Pinpoint the cell where the given text exists, returning its (x, y) midpoint coordinate. 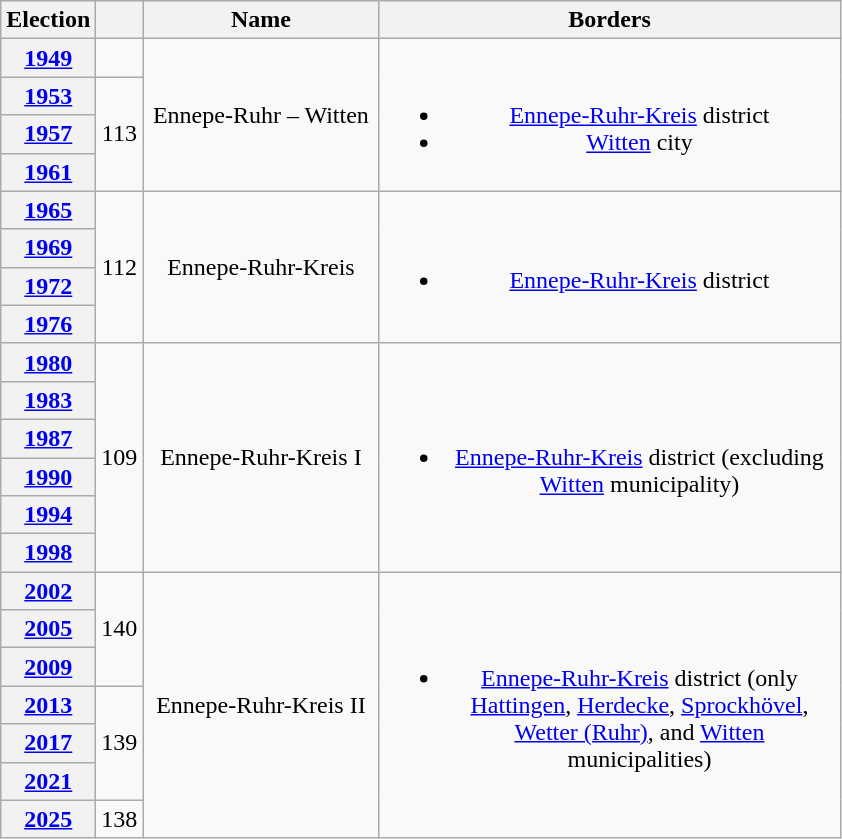
1953 (48, 96)
1987 (48, 438)
1957 (48, 134)
Name (261, 20)
1983 (48, 400)
1949 (48, 58)
Ennepe-Ruhr-Kreis I (261, 457)
1969 (48, 248)
Ennepe-Ruhr-Kreis district (610, 267)
Ennepe-Ruhr-Kreis district (only Hattingen, Herdecke, Sprockhövel, Wetter (Ruhr), and Witten municipalities) (610, 705)
Borders (610, 20)
2017 (48, 743)
Ennepe-Ruhr – Witten (261, 115)
109 (120, 457)
2013 (48, 705)
113 (120, 134)
2025 (48, 819)
140 (120, 629)
2002 (48, 591)
112 (120, 267)
2005 (48, 629)
2009 (48, 667)
1980 (48, 362)
Ennepe-Ruhr-Kreis II (261, 705)
1965 (48, 210)
2021 (48, 781)
1976 (48, 324)
Ennepe-Ruhr-Kreis districtWitten city (610, 115)
1961 (48, 172)
1998 (48, 553)
1972 (48, 286)
138 (120, 819)
Election (48, 20)
Ennepe-Ruhr-Kreis (261, 267)
Ennepe-Ruhr-Kreis district (excluding Witten municipality) (610, 457)
139 (120, 743)
1990 (48, 477)
1994 (48, 515)
